Detect which cell encompasses the target text, then output its (X, Y) center coordinate. 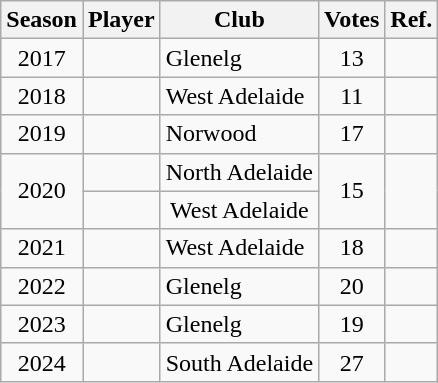
2024 (42, 362)
2023 (42, 324)
11 (352, 96)
27 (352, 362)
2022 (42, 286)
Season (42, 20)
18 (352, 248)
South Adelaide (239, 362)
Player (121, 20)
2020 (42, 191)
2018 (42, 96)
17 (352, 134)
Ref. (412, 20)
19 (352, 324)
North Adelaide (239, 172)
13 (352, 58)
2019 (42, 134)
Club (239, 20)
20 (352, 286)
2017 (42, 58)
Norwood (239, 134)
15 (352, 191)
2021 (42, 248)
Votes (352, 20)
